Capture the cell that displays the provided text and extract its (x, y) central coordinate. 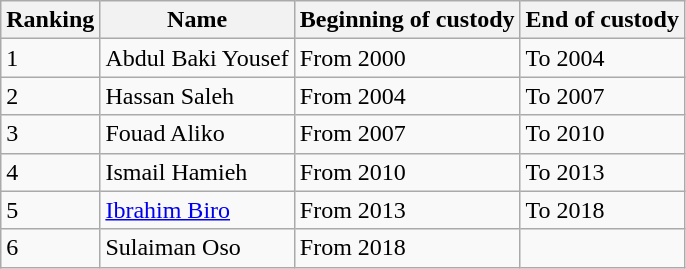
4 (50, 172)
1 (50, 58)
To 2010 (602, 134)
From 2010 (407, 172)
Ranking (50, 20)
To 2004 (602, 58)
From 2018 (407, 248)
From 2013 (407, 210)
Ismail Hamieh (197, 172)
5 (50, 210)
From 2004 (407, 96)
To 2018 (602, 210)
Hassan Saleh (197, 96)
Sulaiman Oso (197, 248)
From 2007 (407, 134)
Abdul Baki Yousef (197, 58)
3 (50, 134)
To 2013 (602, 172)
Beginning of custody (407, 20)
Name (197, 20)
End of custody (602, 20)
Ibrahim Biro (197, 210)
To 2007 (602, 96)
From 2000 (407, 58)
6 (50, 248)
Fouad Aliko (197, 134)
2 (50, 96)
